Scan for the cell matching the given text and deliver its [X, Y] coordinate at center. 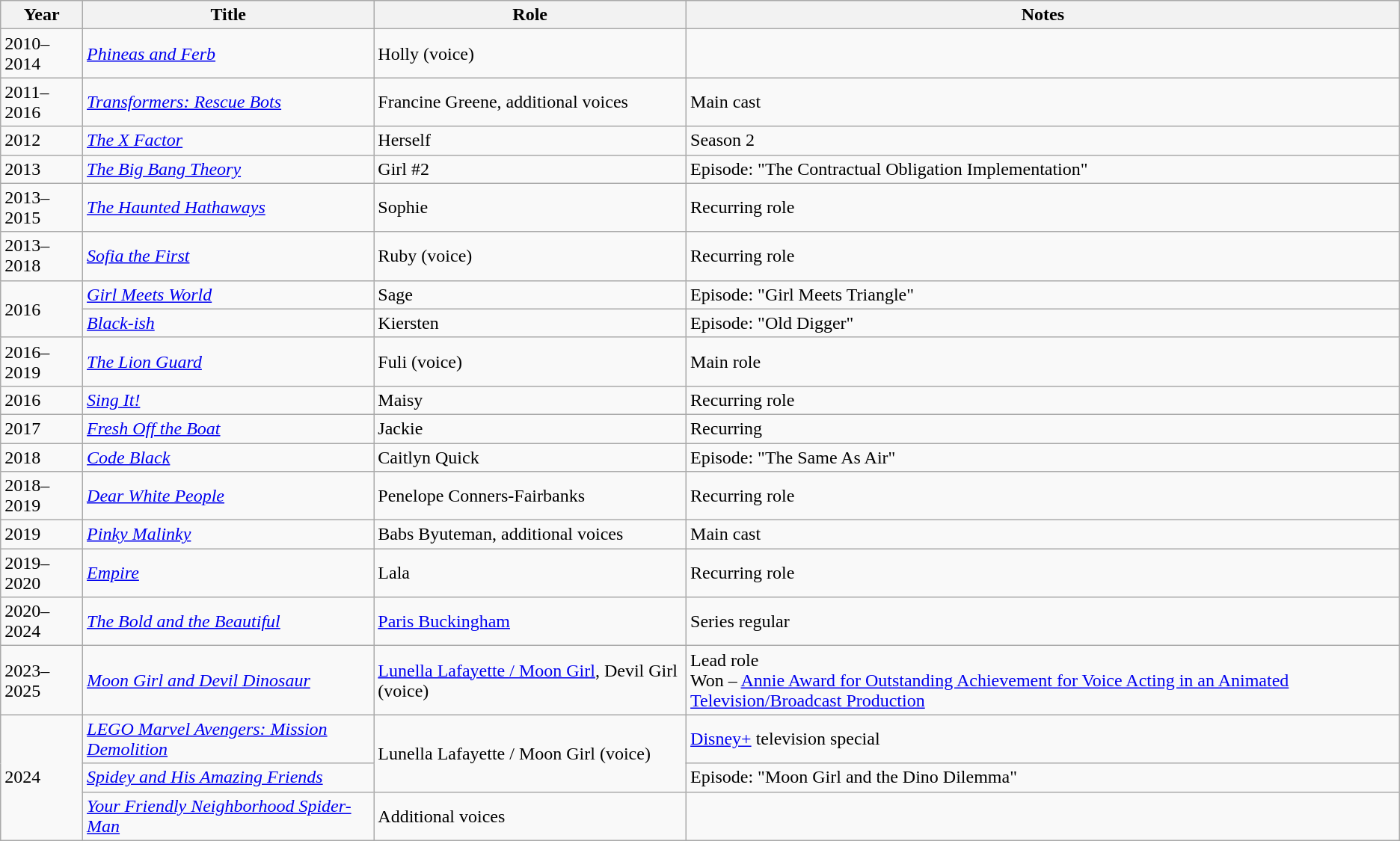
Episode: "Moon Girl and the Dino Dilemma" [1043, 777]
The Big Bang Theory [229, 169]
Season 2 [1043, 141]
2011–2016 [42, 102]
The Lion Guard [229, 362]
2013–2018 [42, 256]
Transformers: Rescue Bots [229, 102]
Role [530, 15]
Penelope Conners-Fairbanks [530, 496]
The Haunted Hathaways [229, 208]
2019–2020 [42, 573]
LEGO Marvel Avengers: Mission Demolition [229, 739]
Episode: "The Same As Air" [1043, 457]
2016–2019 [42, 362]
Ruby (voice) [530, 256]
The Bold and the Beautiful [229, 622]
Pinky Malinky [229, 535]
Disney+ television special [1043, 739]
Code Black [229, 457]
Holly (voice) [530, 54]
Title [229, 15]
Moon Girl and Devil Dinosaur [229, 680]
Empire [229, 573]
2019 [42, 535]
Phineas and Ferb [229, 54]
2013 [42, 169]
Sing It! [229, 400]
Episode: "Girl Meets Triangle" [1043, 295]
Main role [1043, 362]
Sophie [530, 208]
2020–2024 [42, 622]
Maisy [530, 400]
Dear White People [229, 496]
Lead roleWon – Annie Award for Outstanding Achievement for Voice Acting in an Animated Television/Broadcast Production [1043, 680]
Lala [530, 573]
Sofia the First [229, 256]
Herself [530, 141]
2024 [42, 777]
Year [42, 15]
Episode: "Old Digger" [1043, 323]
Your Friendly Neighborhood Spider-Man [229, 816]
Recurring [1043, 428]
2012 [42, 141]
Jackie [530, 428]
Girl Meets World [229, 295]
Spidey and His Amazing Friends [229, 777]
2018–2019 [42, 496]
Kiersten [530, 323]
Girl #2 [530, 169]
Lunella Lafayette / Moon Girl, Devil Girl (voice) [530, 680]
The X Factor [229, 141]
Sage [530, 295]
2017 [42, 428]
Babs Byuteman, additional voices [530, 535]
2010–2014 [42, 54]
Black-ish [229, 323]
Episode: "The Contractual Obligation Implementation" [1043, 169]
2013–2015 [42, 208]
2018 [42, 457]
Fuli (voice) [530, 362]
Lunella Lafayette / Moon Girl (voice) [530, 754]
2023–2025 [42, 680]
Series regular [1043, 622]
Francine Greene, additional voices [530, 102]
Notes [1043, 15]
Additional voices [530, 816]
Paris Buckingham [530, 622]
Fresh Off the Boat [229, 428]
Caitlyn Quick [530, 457]
